For the text-containing cell, return its midpoint in (x, y) coordinate format. 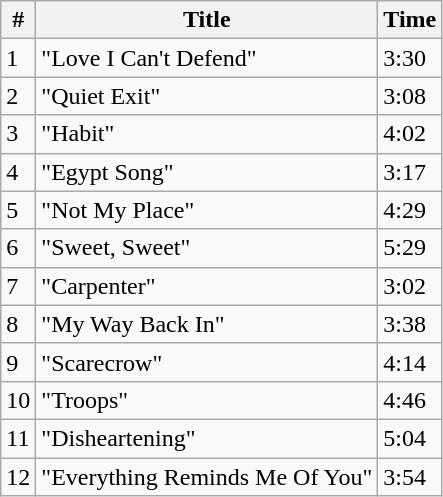
8 (18, 324)
3:54 (410, 477)
4:02 (410, 134)
"Sweet, Sweet" (207, 248)
3 (18, 134)
3:38 (410, 324)
"Disheartening" (207, 438)
"Carpenter" (207, 286)
"Love I Can't Defend" (207, 58)
5:04 (410, 438)
11 (18, 438)
2 (18, 96)
6 (18, 248)
3:02 (410, 286)
Title (207, 20)
"Quiet Exit" (207, 96)
4:46 (410, 400)
3:08 (410, 96)
"My Way Back In" (207, 324)
Time (410, 20)
"Troops" (207, 400)
4:14 (410, 362)
9 (18, 362)
10 (18, 400)
"Habit" (207, 134)
5:29 (410, 248)
3:17 (410, 172)
"Egypt Song" (207, 172)
7 (18, 286)
"Scarecrow" (207, 362)
# (18, 20)
3:30 (410, 58)
4:29 (410, 210)
5 (18, 210)
1 (18, 58)
"Not My Place" (207, 210)
"Everything Reminds Me Of You" (207, 477)
12 (18, 477)
4 (18, 172)
